Pinpoint the cell where the given text exists, returning its (X, Y) midpoint coordinate. 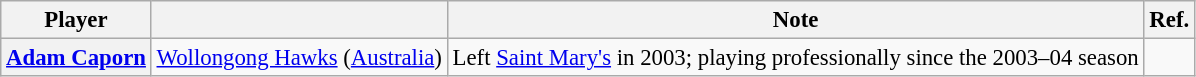
Left Saint Mary's in 2003; playing professionally since the 2003–04 season (796, 58)
Ref. (1169, 20)
Wollongong Hawks (Australia) (299, 58)
Adam Caporn (76, 58)
Note (796, 20)
Player (76, 20)
